Pinpoint the cell where the given text exists, returning its [x, y] midpoint coordinate. 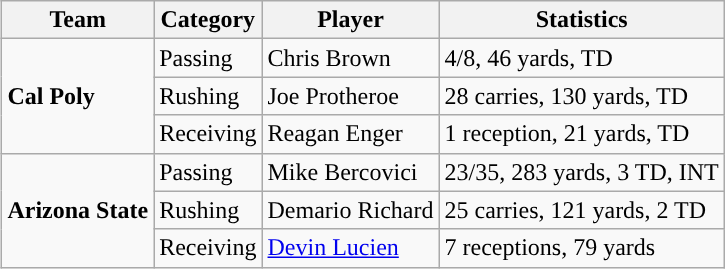
Devin Lucien [350, 248]
25 carries, 121 yards, 2 TD [582, 210]
Joe Protheroe [350, 96]
Reagan Enger [350, 134]
4/8, 46 yards, TD [582, 58]
23/35, 283 yards, 3 TD, INT [582, 172]
Statistics [582, 20]
Arizona State [78, 210]
Category [208, 20]
Demario Richard [350, 210]
28 carries, 130 yards, TD [582, 96]
7 receptions, 79 yards [582, 248]
Chris Brown [350, 58]
Team [78, 20]
Mike Bercovici [350, 172]
1 reception, 21 yards, TD [582, 134]
Player [350, 20]
Cal Poly [78, 96]
